Find where the given text appears and provide that cell's center as (X, Y) coordinate. 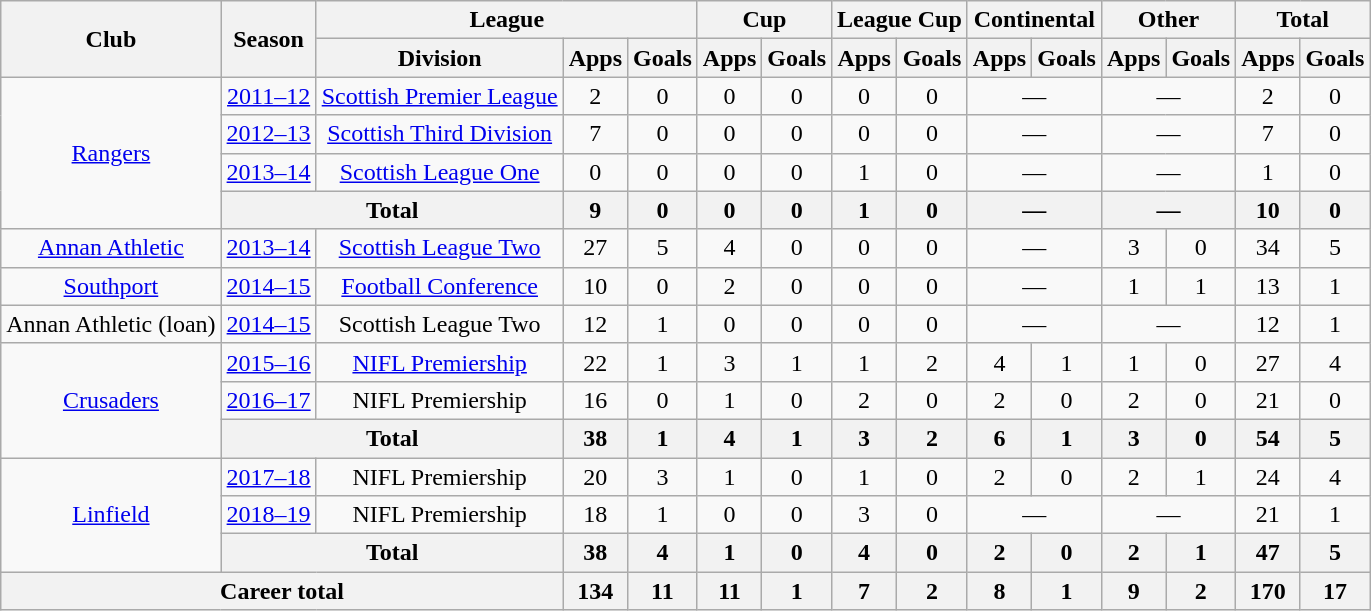
Season (268, 39)
Annan Athletic (111, 248)
2015–16 (268, 362)
Linfield (111, 515)
2011–12 (268, 96)
Football Conference (440, 286)
54 (1268, 438)
170 (1268, 591)
League Cup (900, 20)
20 (595, 477)
13 (1268, 286)
47 (1268, 553)
2017–18 (268, 477)
16 (595, 400)
League (506, 20)
2012–13 (268, 134)
Scottish Third Division (440, 134)
Career total (282, 591)
18 (595, 515)
Club (111, 39)
Crusaders (111, 400)
17 (1335, 591)
34 (1268, 248)
Scottish League One (440, 172)
Annan Athletic (loan) (111, 324)
22 (595, 362)
Continental (1034, 20)
6 (999, 438)
Southport (111, 286)
134 (595, 591)
Rangers (111, 153)
Other (1168, 20)
2016–17 (268, 400)
Cup (764, 20)
24 (1268, 477)
Scottish Premier League (440, 96)
Division (440, 58)
8 (999, 591)
2018–19 (268, 515)
